Detect which cell encompasses the target text, then output its (X, Y) center coordinate. 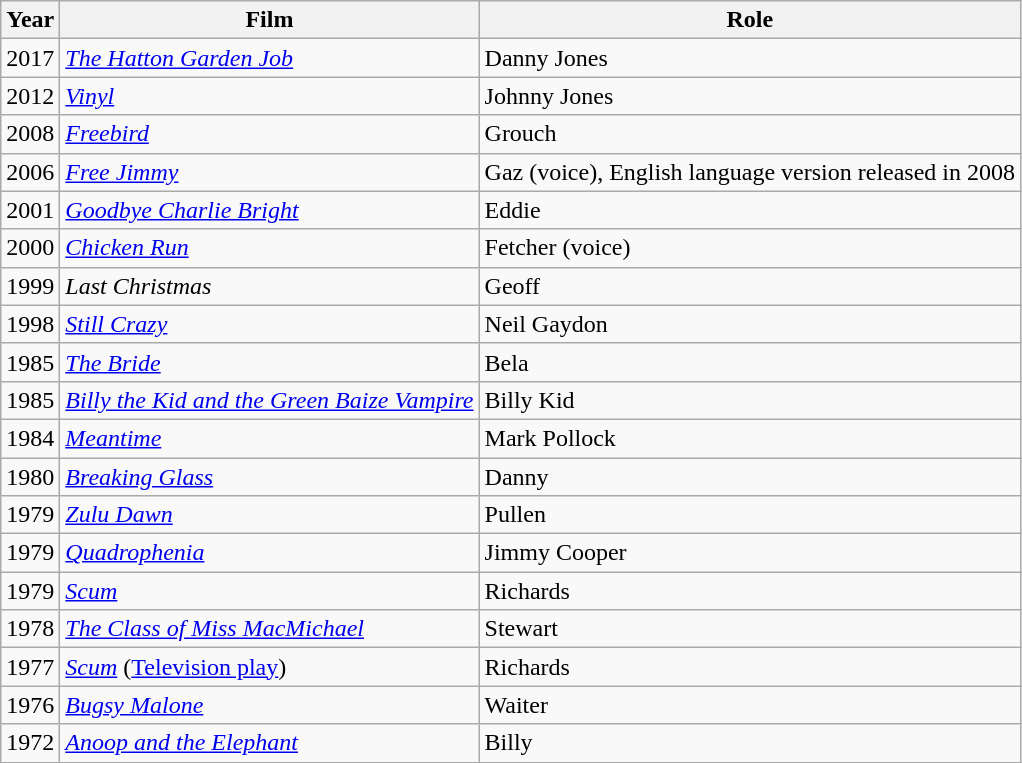
1977 (30, 667)
Grouch (750, 134)
Jimmy Cooper (750, 553)
Johnny Jones (750, 96)
Year (30, 20)
Free Jimmy (270, 172)
Billy (750, 743)
1998 (30, 324)
Danny Jones (750, 58)
1984 (30, 438)
The Class of Miss MacMichael (270, 629)
Freebird (270, 134)
The Bride (270, 362)
Neil Gaydon (750, 324)
Last Christmas (270, 286)
Billy the Kid and the Green Baize Vampire (270, 400)
Quadrophenia (270, 553)
Danny (750, 477)
Eddie (750, 210)
Breaking Glass (270, 477)
Stewart (750, 629)
Bugsy Malone (270, 705)
Goodbye Charlie Bright (270, 210)
Anoop and the Elephant (270, 743)
Mark Pollock (750, 438)
Billy Kid (750, 400)
Role (750, 20)
1976 (30, 705)
Fetcher (voice) (750, 248)
Scum (Television play) (270, 667)
2008 (30, 134)
Meantime (270, 438)
Still Crazy (270, 324)
1972 (30, 743)
2006 (30, 172)
Waiter (750, 705)
Bela (750, 362)
1999 (30, 286)
1980 (30, 477)
Scum (270, 591)
Chicken Run (270, 248)
Pullen (750, 515)
Vinyl (270, 96)
The Hatton Garden Job (270, 58)
Zulu Dawn (270, 515)
2012 (30, 96)
Gaz (voice), English language version released in 2008 (750, 172)
Geoff (750, 286)
Film (270, 20)
2017 (30, 58)
2001 (30, 210)
2000 (30, 248)
1978 (30, 629)
